Extract the [X, Y] coordinate from the center of the cell holding the provided text.  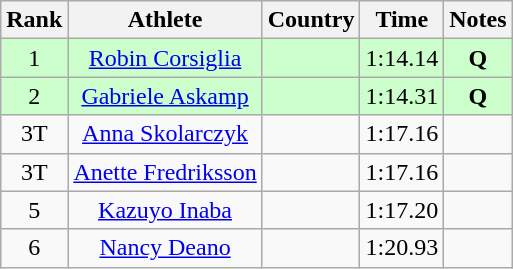
Anna Skolarczyk [165, 134]
1:17.20 [402, 210]
Robin Corsiglia [165, 58]
1:20.93 [402, 248]
1:14.14 [402, 58]
Rank [34, 20]
Anette Fredriksson [165, 172]
1:14.31 [402, 96]
Time [402, 20]
Athlete [165, 20]
Nancy Deano [165, 248]
Kazuyo Inaba [165, 210]
Gabriele Askamp [165, 96]
6 [34, 248]
5 [34, 210]
Country [311, 20]
1 [34, 58]
2 [34, 96]
Notes [478, 20]
